Find where the given text appears and provide that cell's center as [x, y] coordinate. 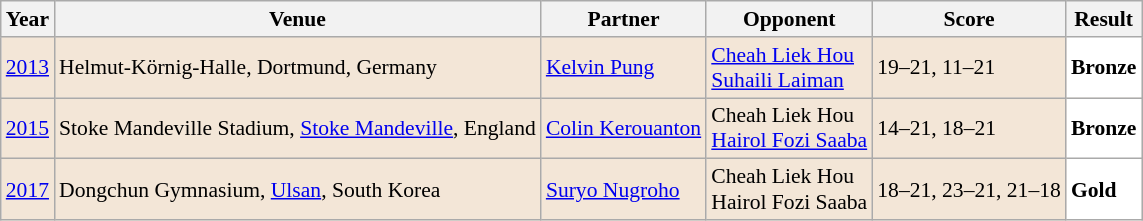
19–21, 11–21 [969, 68]
2017 [28, 190]
Stoke Mandeville Stadium, Stoke Mandeville, England [298, 128]
Kelvin Pung [624, 68]
Suryo Nugroho [624, 190]
2015 [28, 128]
18–21, 23–21, 21–18 [969, 190]
Colin Kerouanton [624, 128]
Helmut-Körnig-Halle, Dortmund, Germany [298, 68]
Venue [298, 19]
Score [969, 19]
14–21, 18–21 [969, 128]
Dongchun Gymnasium, Ulsan, South Korea [298, 190]
Gold [1104, 190]
Cheah Liek Hou Suhaili Laiman [789, 68]
2013 [28, 68]
Result [1104, 19]
Opponent [789, 19]
Year [28, 19]
Partner [624, 19]
